Provide the (x, y) coordinate of the cell's center where the given text is located.  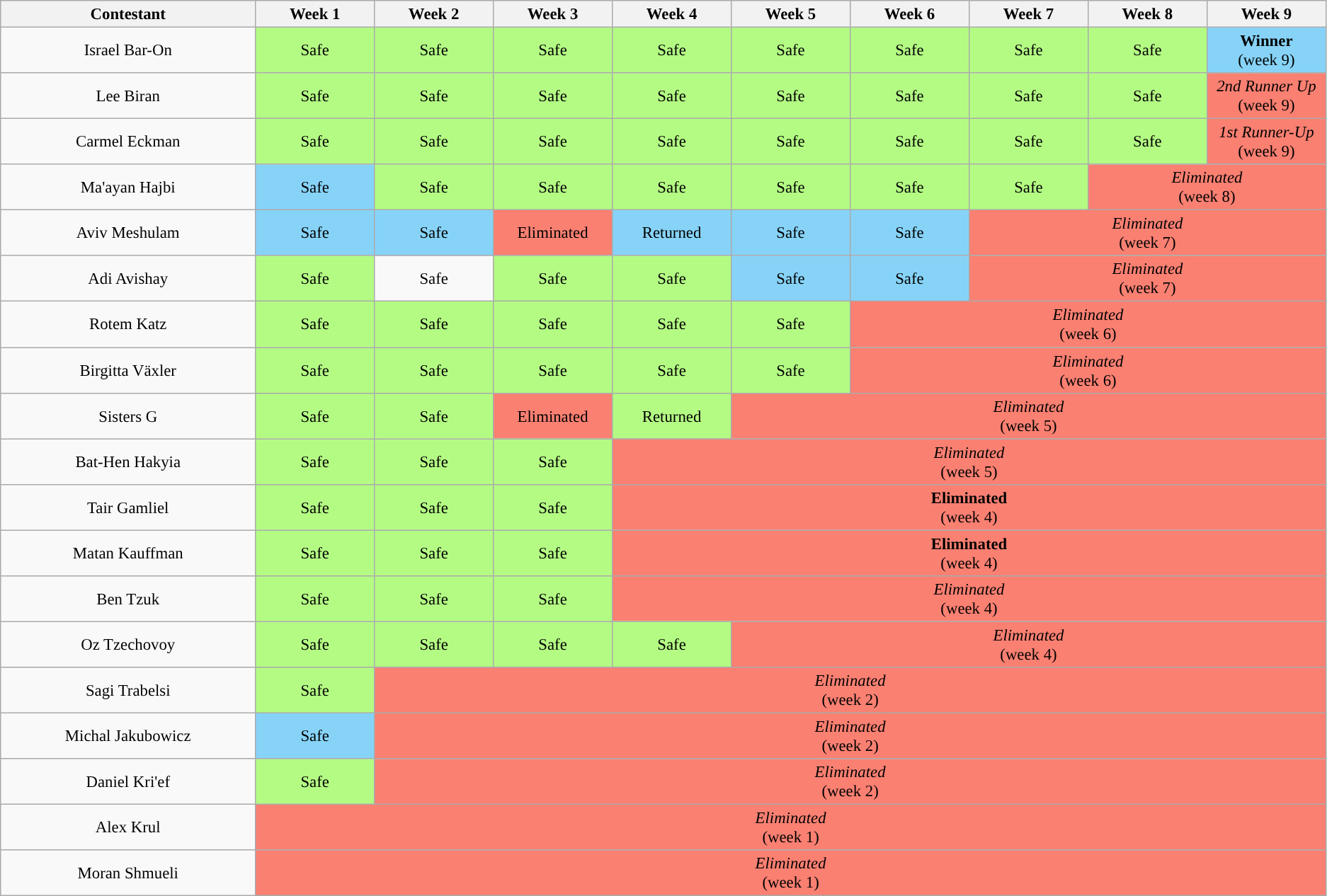
Week 1 (315, 14)
Eliminated(week 8) (1207, 187)
Adi Avishay (128, 279)
1st Runner-Up(week 9) (1266, 142)
Oz Tzechovoy (128, 644)
Birgitta Växler (128, 371)
Week 4 (672, 14)
Carmel Eckman (128, 142)
Week 9 (1266, 14)
Sisters G (128, 416)
Week 7 (1028, 14)
Moran Shmueli (128, 873)
Winner(week 9) (1266, 51)
Ben Tzuk (128, 599)
Bat-Hen Hakyia (128, 461)
Sagi Trabelsi (128, 691)
Week 3 (553, 14)
Contestant (128, 14)
Tair Gamliel (128, 507)
Matan Kauffman (128, 553)
Lee Biran (128, 96)
Aviv Meshulam (128, 234)
Week 6 (909, 14)
Week 8 (1147, 14)
Alex Krul (128, 828)
2nd Runner Up(week 9) (1266, 96)
Rotem Katz (128, 324)
Israel Bar-On (128, 51)
Week 5 (791, 14)
Week 2 (434, 14)
Daniel Kri'ef (128, 781)
Michal Jakubowicz (128, 736)
Ma'ayan Hajbi (128, 187)
